Find where the given text appears and provide that cell's center as (x, y) coordinate. 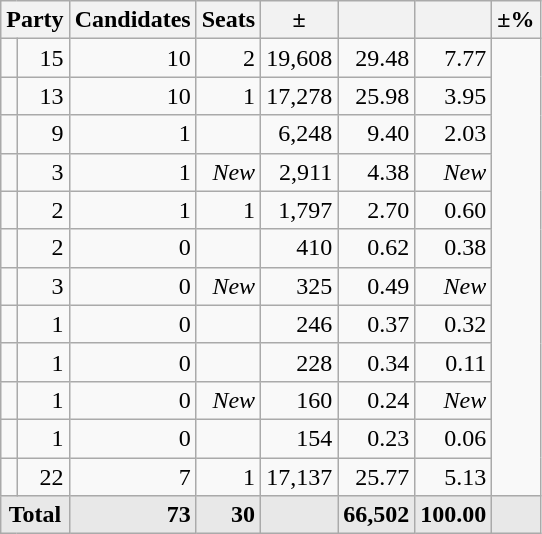
0.23 (376, 438)
2,911 (300, 172)
Total (35, 515)
1,797 (300, 210)
19,608 (300, 58)
22 (43, 477)
25.77 (376, 477)
9 (43, 134)
0.49 (376, 286)
± (300, 20)
0.60 (454, 210)
0.34 (376, 362)
15 (43, 58)
Party (35, 20)
29.48 (376, 58)
73 (132, 515)
3.95 (454, 96)
5.13 (454, 477)
154 (300, 438)
0.37 (376, 324)
Seats (228, 20)
17,137 (300, 477)
0.62 (376, 248)
7.77 (454, 58)
4.38 (376, 172)
6,248 (300, 134)
2.03 (454, 134)
410 (300, 248)
0.06 (454, 438)
7 (132, 477)
66,502 (376, 515)
25.98 (376, 96)
30 (228, 515)
0.32 (454, 324)
325 (300, 286)
Candidates (132, 20)
9.40 (376, 134)
±% (516, 20)
100.00 (454, 515)
17,278 (300, 96)
228 (300, 362)
13 (43, 96)
160 (300, 400)
246 (300, 324)
0.38 (454, 248)
0.24 (376, 400)
0.11 (454, 362)
2.70 (376, 210)
